For the text-containing cell, return its midpoint in (x, y) coordinate format. 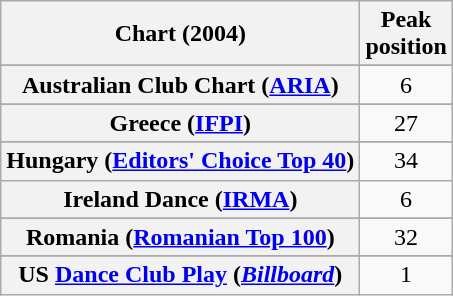
US Dance Club Play (Billboard) (180, 275)
Peakposition (406, 34)
Romania (Romanian Top 100) (180, 237)
Greece (IFPI) (180, 123)
Australian Club Chart (ARIA) (180, 85)
32 (406, 237)
Ireland Dance (IRMA) (180, 199)
Hungary (Editors' Choice Top 40) (180, 161)
27 (406, 123)
1 (406, 275)
34 (406, 161)
Chart (2004) (180, 34)
